Pinpoint the cell where the given text exists, returning its [x, y] midpoint coordinate. 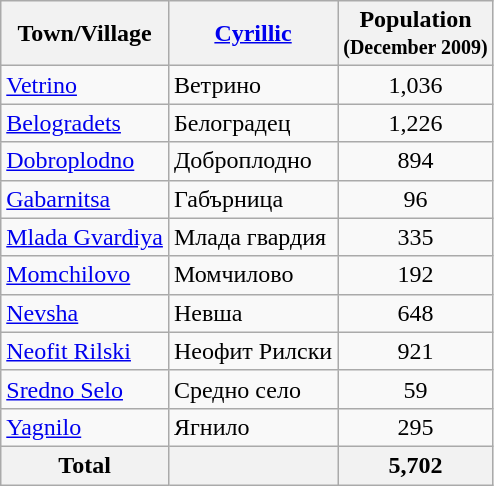
Габърница [252, 199]
1,226 [416, 123]
Momchilovo [85, 275]
Sredno Selo [85, 389]
Nevsha [85, 313]
Mlada Gvardiya [85, 237]
Невша [252, 313]
Средно село [252, 389]
Ягнило [252, 427]
96 [416, 199]
Dobroplodno [85, 161]
Yagnilo [85, 427]
192 [416, 275]
1,036 [416, 85]
335 [416, 237]
59 [416, 389]
Ветрино [252, 85]
Total [85, 465]
5,702 [416, 465]
Млада гвардия [252, 237]
Population(December 2009) [416, 34]
Cyrillic [252, 34]
Neofit Rilski [85, 351]
Gabarnitsa [85, 199]
Доброплодно [252, 161]
894 [416, 161]
648 [416, 313]
Town/Village [85, 34]
Vetrino [85, 85]
Белоградец [252, 123]
295 [416, 427]
Момчилово [252, 275]
921 [416, 351]
Belogradets [85, 123]
Неофит Рилски [252, 351]
